Capture the cell that displays the provided text and extract its [x, y] central coordinate. 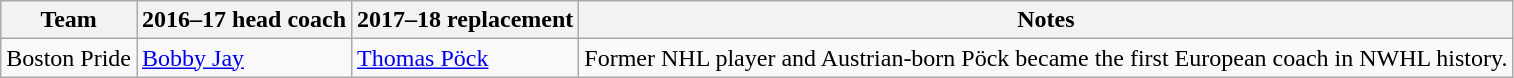
Thomas Pöck [466, 58]
Former NHL player and Austrian-born Pöck became the first European coach in NWHL history. [1046, 58]
2016–17 head coach [244, 20]
Team [69, 20]
Notes [1046, 20]
Bobby Jay [244, 58]
2017–18 replacement [466, 20]
Boston Pride [69, 58]
